Return (X, Y) of the center of cell containing provided text 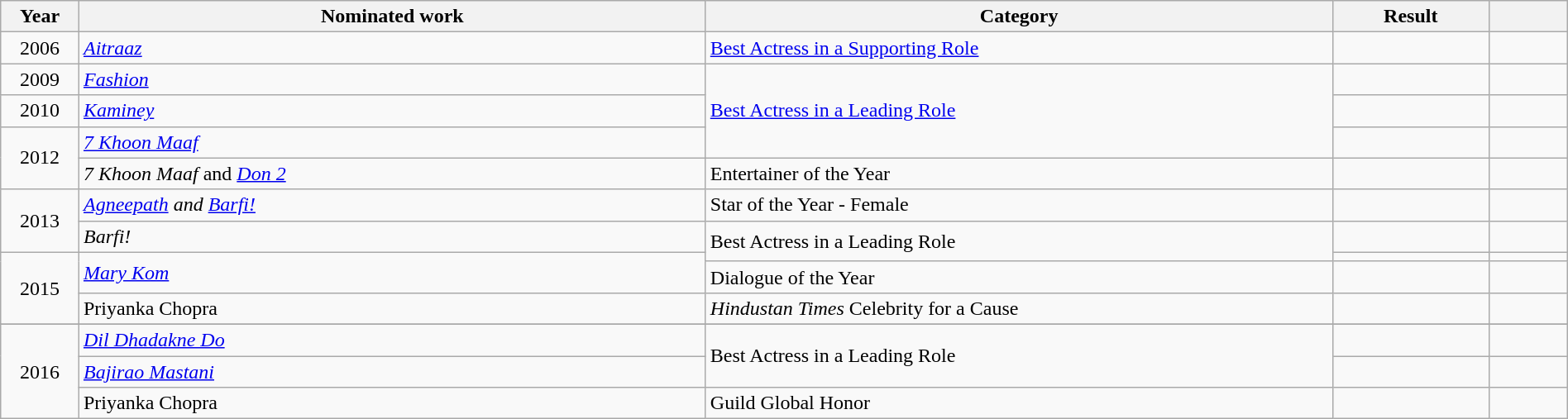
Best Actress in a Supporting Role (1019, 48)
2012 (40, 158)
Nominated work (392, 17)
Mary Kom (392, 273)
Entertainer of the Year (1019, 174)
2010 (40, 111)
7 Khoon Maaf and Don 2 (392, 174)
Bajirao Mastani (392, 371)
Dil Dhadakne Do (392, 340)
7 Khoon Maaf (392, 142)
Guild Global Honor (1019, 403)
Category (1019, 17)
Star of the Year - Female (1019, 205)
Fashion (392, 79)
Aitraaz (392, 48)
Agneepath and Barfi! (392, 205)
Barfi! (392, 236)
Dialogue of the Year (1019, 277)
2013 (40, 221)
2015 (40, 288)
Hindustan Times Celebrity for a Cause (1019, 308)
2009 (40, 79)
Kaminey (392, 111)
2006 (40, 48)
Result (1411, 17)
Year (40, 17)
2016 (40, 371)
